Output the [x, y] coordinate of the center of the cell containing the given text.  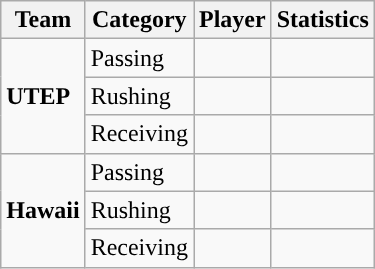
Statistics [322, 20]
Player [233, 20]
Team [43, 20]
Hawaii [43, 210]
UTEP [43, 96]
Category [139, 20]
